From the cell containing the given text, extract its center point as (x, y) coordinate. 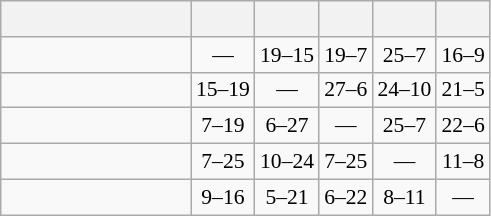
6–27 (287, 126)
24–10 (404, 90)
19–15 (287, 55)
21–5 (462, 90)
11–8 (462, 162)
6–22 (346, 197)
5–21 (287, 197)
7–19 (223, 126)
9–16 (223, 197)
16–9 (462, 55)
22–6 (462, 126)
15–19 (223, 90)
19–7 (346, 55)
10–24 (287, 162)
8–11 (404, 197)
27–6 (346, 90)
